Determine the [X, Y] coordinate at the center of the cell enclosing the given text.  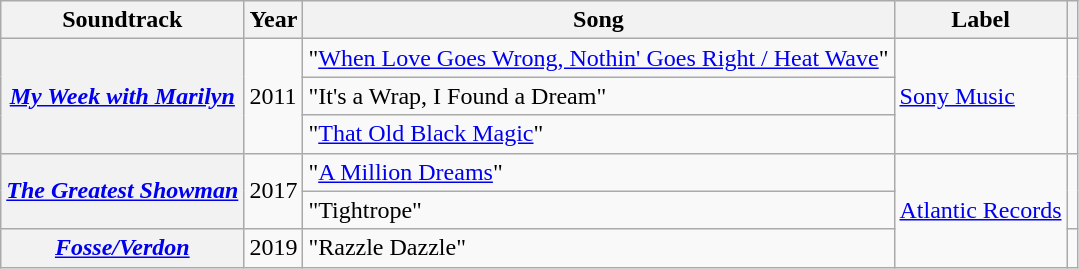
2011 [274, 96]
Year [274, 20]
The Greatest Showman [122, 191]
Sony Music [980, 96]
"Tightrope" [598, 210]
Song [598, 20]
2019 [274, 248]
"It's a Wrap, I Found a Dream" [598, 96]
"When Love Goes Wrong, Nothin' Goes Right / Heat Wave" [598, 58]
My Week with Marilyn [122, 96]
Soundtrack [122, 20]
2017 [274, 191]
Fosse/Verdon [122, 248]
"That Old Black Magic" [598, 134]
"Razzle Dazzle" [598, 248]
Atlantic Records [980, 210]
Label [980, 20]
"A Million Dreams" [598, 172]
